Determine the (x, y) coordinate at the center of the cell enclosing the given text.  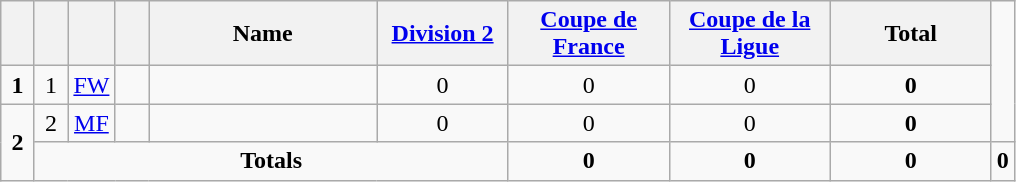
Totals (271, 161)
Name (262, 34)
Coupe de France (588, 34)
FW (92, 85)
MF (92, 123)
Coupe de la Ligue (750, 34)
Total (910, 34)
Division 2 (442, 34)
